Capture the cell that displays the provided text and extract its (x, y) central coordinate. 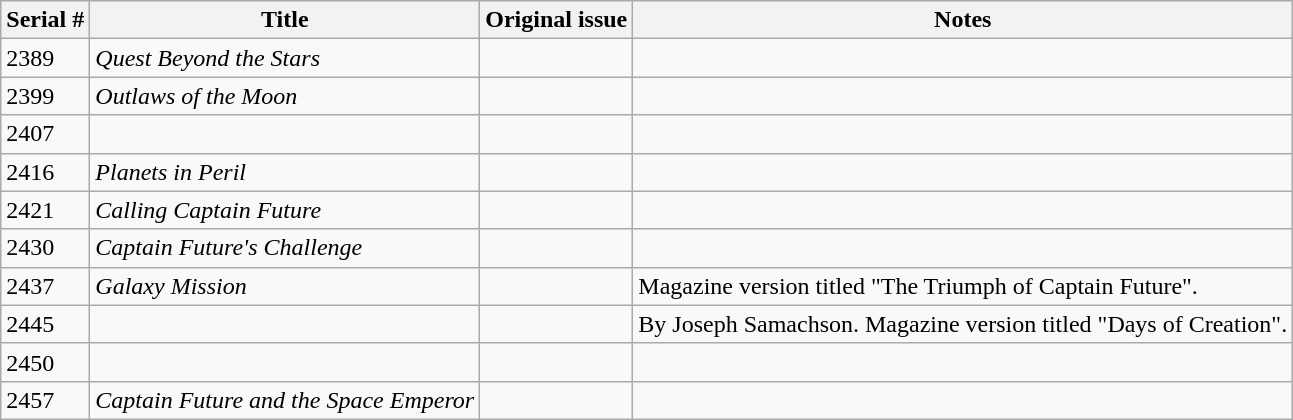
2450 (46, 362)
By Joseph Samachson. Magazine version titled "Days of Creation". (963, 324)
2430 (46, 248)
2421 (46, 210)
Quest Beyond the Stars (285, 58)
2416 (46, 172)
Magazine version titled "The Triumph of Captain Future". (963, 286)
Outlaws of the Moon (285, 96)
Serial # (46, 20)
2407 (46, 134)
Captain Future and the Space Emperor (285, 400)
Calling Captain Future (285, 210)
2445 (46, 324)
Captain Future's Challenge (285, 248)
2437 (46, 286)
Title (285, 20)
Planets in Peril (285, 172)
2457 (46, 400)
2399 (46, 96)
Galaxy Mission (285, 286)
Original issue (556, 20)
2389 (46, 58)
Notes (963, 20)
